Find where the given text appears and provide that cell's center as (X, Y) coordinate. 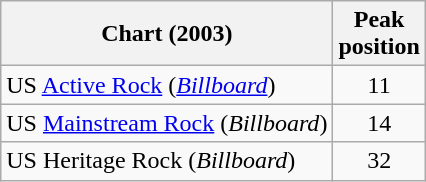
Chart (2003) (167, 34)
32 (379, 161)
US Active Rock (Billboard) (167, 85)
11 (379, 85)
US Heritage Rock (Billboard) (167, 161)
Peakposition (379, 34)
14 (379, 123)
US Mainstream Rock (Billboard) (167, 123)
